Search for the cell housing the specified text and yield its (x, y) center coordinate. 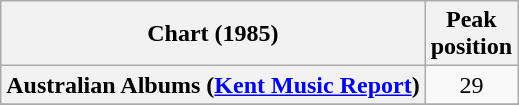
Chart (1985) (213, 34)
Australian Albums (Kent Music Report) (213, 85)
29 (471, 85)
Peak position (471, 34)
